Find where the given text appears and provide that cell's center as [X, Y] coordinate. 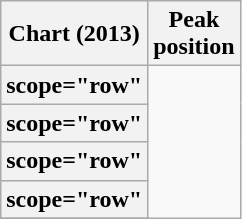
Chart (2013) [74, 34]
Peakposition [194, 34]
